Locate the cell with the specified text and output its [X, Y] center coordinate. 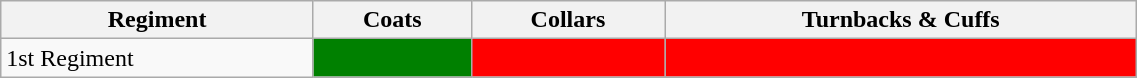
Regiment [158, 20]
Collars [568, 20]
Coats [392, 20]
1st Regiment [158, 58]
Turnbacks & Cuffs [901, 20]
